Output the [X, Y] coordinate of the center of the cell containing the given text.  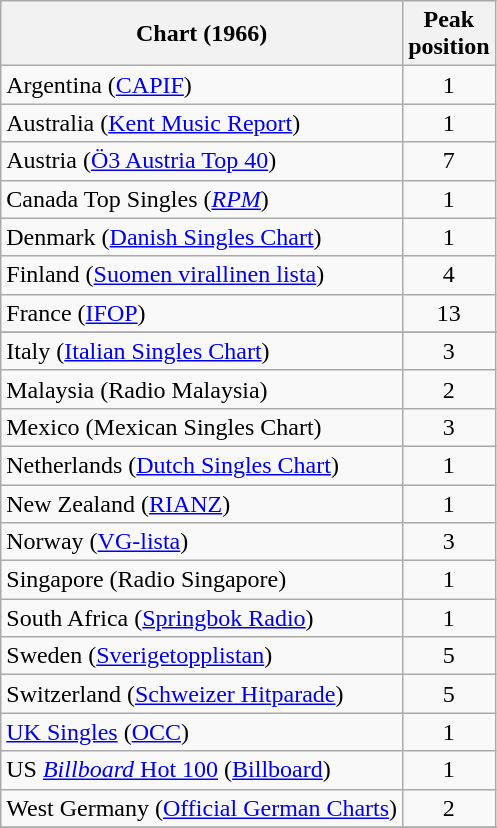
US Billboard Hot 100 (Billboard) [202, 770]
South Africa (Springbok Radio) [202, 618]
Netherlands (Dutch Singles Chart) [202, 465]
France (IFOP) [202, 313]
Denmark (Danish Singles Chart) [202, 237]
Chart (1966) [202, 34]
Australia (Kent Music Report) [202, 123]
Mexico (Mexican Singles Chart) [202, 427]
Singapore (Radio Singapore) [202, 580]
Austria (Ö3 Austria Top 40) [202, 161]
Norway (VG-lista) [202, 542]
Italy (Italian Singles Chart) [202, 351]
Malaysia (Radio Malaysia) [202, 389]
Canada Top Singles (RPM) [202, 199]
Sweden (Sverigetopplistan) [202, 656]
Finland (Suomen virallinen lista) [202, 275]
Switzerland (Schweizer Hitparade) [202, 694]
13 [449, 313]
7 [449, 161]
Peakposition [449, 34]
UK Singles (OCC) [202, 732]
West Germany (Official German Charts) [202, 808]
Argentina (CAPIF) [202, 85]
New Zealand (RIANZ) [202, 503]
4 [449, 275]
